For the text-containing cell, return its midpoint in [x, y] coordinate format. 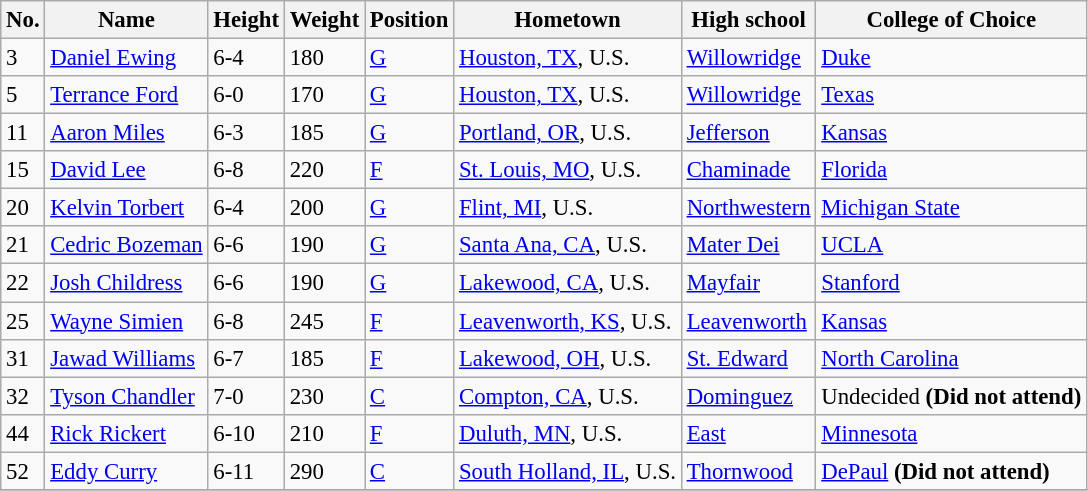
East [748, 433]
5 [23, 95]
Jefferson [748, 133]
Compton, CA, U.S. [568, 396]
210 [324, 433]
High school [748, 20]
31 [23, 358]
Mayfair [748, 283]
Dominguez [748, 396]
290 [324, 471]
Tyson Chandler [126, 396]
UCLA [952, 245]
200 [324, 208]
South Holland, IL, U.S. [568, 471]
Rick Rickert [126, 433]
6-11 [246, 471]
6-7 [246, 358]
Cedric Bozeman [126, 245]
St. Edward [748, 358]
15 [23, 170]
Michigan State [952, 208]
Flint, MI, U.S. [568, 208]
Lakewood, OH, U.S. [568, 358]
Mater Dei [748, 245]
25 [23, 321]
Minnesota [952, 433]
St. Louis, MO, U.S. [568, 170]
Thornwood [748, 471]
North Carolina [952, 358]
32 [23, 396]
44 [23, 433]
Aaron Miles [126, 133]
Wayne Simien [126, 321]
220 [324, 170]
245 [324, 321]
Portland, OR, U.S. [568, 133]
Hometown [568, 20]
11 [23, 133]
Eddy Curry [126, 471]
Northwestern [748, 208]
3 [23, 58]
Lakewood, CA, U.S. [568, 283]
Leavenworth, KS, U.S. [568, 321]
Name [126, 20]
College of Choice [952, 20]
Kelvin Torbert [126, 208]
170 [324, 95]
Chaminade [748, 170]
Terrance Ford [126, 95]
6-10 [246, 433]
Jawad Williams [126, 358]
Santa Ana, CA, U.S. [568, 245]
Duluth, MN, U.S. [568, 433]
David Lee [126, 170]
Josh Childress [126, 283]
Stanford [952, 283]
22 [23, 283]
20 [23, 208]
21 [23, 245]
180 [324, 58]
Undecided (Did not attend) [952, 396]
Daniel Ewing [126, 58]
Leavenworth [748, 321]
Weight [324, 20]
Position [410, 20]
Duke [952, 58]
6-0 [246, 95]
Texas [952, 95]
230 [324, 396]
6-3 [246, 133]
DePaul (Did not attend) [952, 471]
Florida [952, 170]
52 [23, 471]
No. [23, 20]
Height [246, 20]
7-0 [246, 396]
